Locate the cell with the specified text and output its [X, Y] center coordinate. 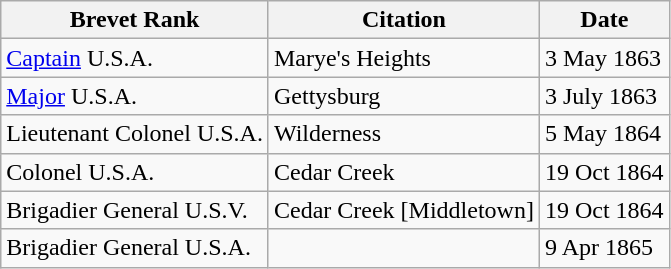
Captain U.S.A. [135, 58]
Brevet Rank [135, 20]
Date [604, 20]
9 Apr 1865 [604, 248]
Cedar Creek [404, 172]
Brigadier General U.S.A. [135, 248]
3 May 1863 [604, 58]
Marye's Heights [404, 58]
Citation [404, 20]
5 May 1864 [604, 134]
Cedar Creek [Middletown] [404, 210]
Lieutenant Colonel U.S.A. [135, 134]
Wilderness [404, 134]
Gettysburg [404, 96]
Colonel U.S.A. [135, 172]
Major U.S.A. [135, 96]
3 July 1863 [604, 96]
Brigadier General U.S.V. [135, 210]
